Capture the cell that displays the provided text and extract its (x, y) central coordinate. 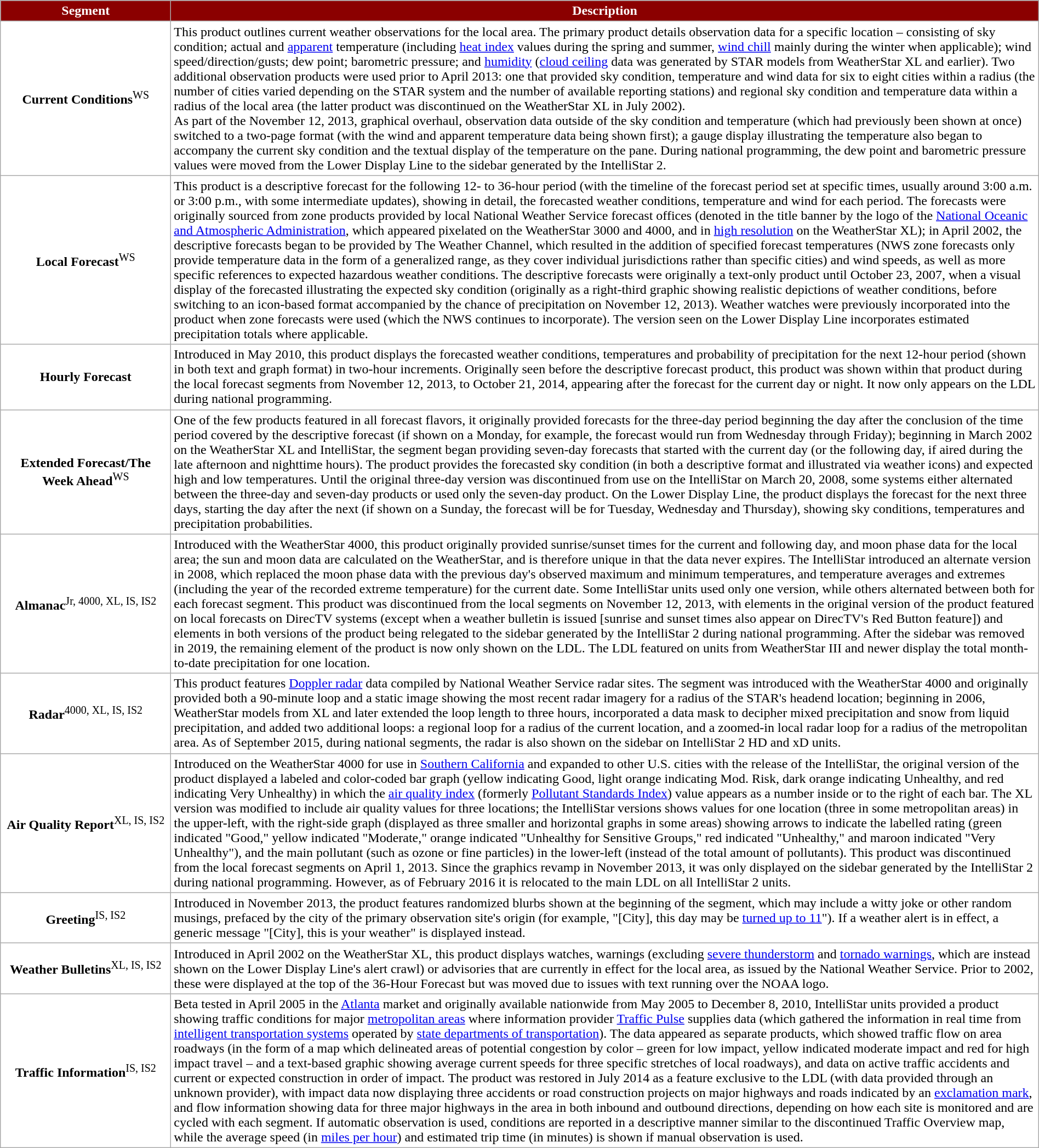
Extended Forecast/The Week AheadWS (85, 471)
Radar4000, XL, IS, IS2 (85, 713)
GreetingIS, IS2 (85, 918)
Hourly Forecast (85, 377)
Weather BulletinsXL, IS, IS2 (85, 968)
Segment (85, 11)
AlmanacJr, 4000, XL, IS, IS2 (85, 604)
Traffic InformationIS, IS2 (85, 1070)
Air Quality ReportXL, IS, IS2 (85, 823)
Description (605, 11)
Current ConditionsWS (85, 99)
Local ForecastWS (85, 260)
